Capture the cell that displays the provided text and extract its (x, y) central coordinate. 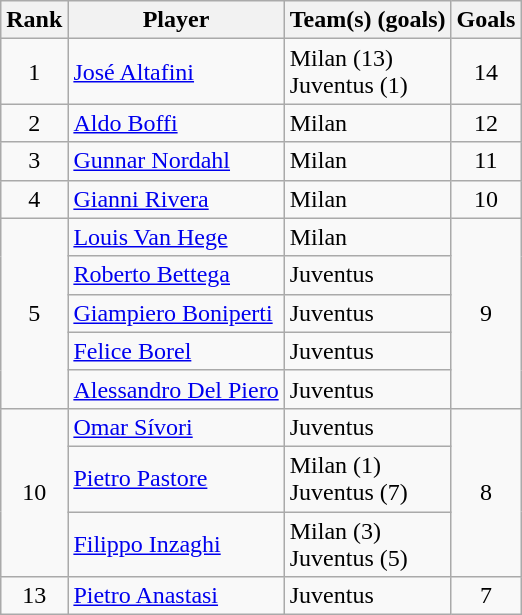
Team(s) (goals) (368, 20)
8 (486, 492)
Pietro Anastasi (176, 596)
Goals (486, 20)
Alessandro Del Piero (176, 389)
Omar Sívori (176, 427)
Felice Borel (176, 351)
Aldo Boffi (176, 123)
4 (34, 199)
2 (34, 123)
José Altafini (176, 72)
9 (486, 313)
Filippo Inzaghi (176, 544)
Milan (1)Juventus (7) (368, 478)
Louis Van Hege (176, 237)
14 (486, 72)
Pietro Pastore (176, 478)
Player (176, 20)
3 (34, 161)
Milan (13)Juventus (1) (368, 72)
Rank (34, 20)
Giampiero Boniperti (176, 313)
Roberto Bettega (176, 275)
Gianni Rivera (176, 199)
7 (486, 596)
1 (34, 72)
13 (34, 596)
12 (486, 123)
Gunnar Nordahl (176, 161)
Milan (3)Juventus (5) (368, 544)
11 (486, 161)
5 (34, 313)
